Pinpoint the cell where the given text exists, returning its (X, Y) midpoint coordinate. 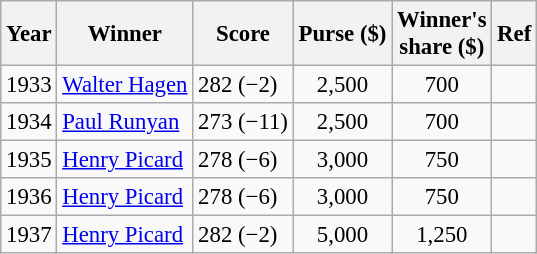
1937 (29, 235)
1934 (29, 122)
Walter Hagen (125, 85)
Ref (514, 34)
Paul Runyan (125, 122)
Score (243, 34)
1935 (29, 160)
Purse ($) (342, 34)
1933 (29, 85)
273 (−11) (243, 122)
Winner'sshare ($) (442, 34)
5,000 (342, 235)
1,250 (442, 235)
Year (29, 34)
1936 (29, 197)
Winner (125, 34)
